Output the (x, y) coordinate of the center of the cell containing the given text.  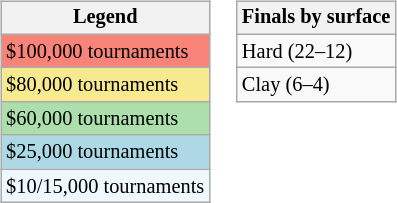
Clay (6–4) (316, 85)
$60,000 tournaments (105, 119)
Legend (105, 18)
Finals by surface (316, 18)
$10/15,000 tournaments (105, 186)
$25,000 tournaments (105, 152)
$100,000 tournaments (105, 51)
Hard (22–12) (316, 51)
$80,000 tournaments (105, 85)
